Determine the [x, y] coordinate at the center of the cell enclosing the given text.  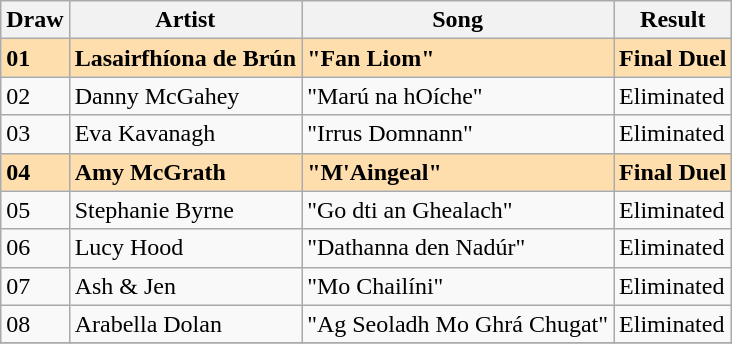
Amy McGrath [185, 172]
06 [35, 248]
"Dathanna den Nadúr" [458, 248]
Lucy Hood [185, 248]
Stephanie Byrne [185, 210]
"Fan Liom" [458, 58]
"Irrus Domnann" [458, 134]
Result [673, 20]
Ash & Jen [185, 286]
08 [35, 324]
"Marú na hOíche" [458, 96]
03 [35, 134]
05 [35, 210]
Draw [35, 20]
"Go dti an Ghealach" [458, 210]
Arabella Dolan [185, 324]
Lasairfhíona de Brún [185, 58]
Artist [185, 20]
Song [458, 20]
Eva Kavanagh [185, 134]
"M'Aingeal" [458, 172]
Danny McGahey [185, 96]
"Ag Seoladh Mo Ghrá Chugat" [458, 324]
01 [35, 58]
02 [35, 96]
"Mo Chailíni" [458, 286]
04 [35, 172]
07 [35, 286]
